Provide the [x, y] coordinate of the cell's center where the given text is located.  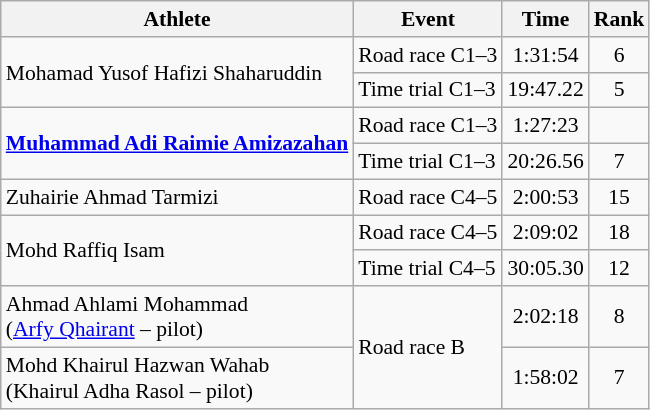
6 [620, 55]
Zuhairie Ahmad Tarmizi [178, 197]
15 [620, 197]
19:47.22 [545, 90]
Mohamad Yusof Hafizi Shaharuddin [178, 72]
Athlete [178, 19]
18 [620, 233]
Time trial C4–5 [428, 269]
Mohd Khairul Hazwan Wahab (Khairul Adha Rasol – pilot) [178, 378]
2:00:53 [545, 197]
Road race B [428, 347]
Time [545, 19]
2:09:02 [545, 233]
Rank [620, 19]
8 [620, 316]
5 [620, 90]
Muhammad Adi Raimie Amizazahan [178, 144]
12 [620, 269]
1:27:23 [545, 126]
Event [428, 19]
Mohd Raffiq Isam [178, 250]
1:31:54 [545, 55]
20:26.56 [545, 162]
30:05.30 [545, 269]
Ahmad Ahlami Mohammad (Arfy Qhairant – pilot) [178, 316]
2:02:18 [545, 316]
1:58:02 [545, 378]
